For the text-containing cell, return its midpoint in (x, y) coordinate format. 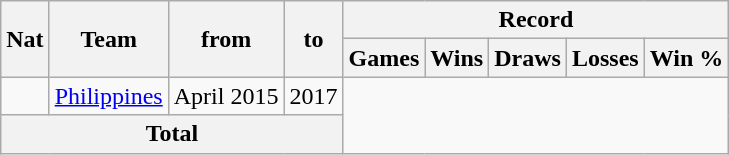
Nat (25, 39)
Games (384, 58)
Team (108, 39)
Total (172, 134)
2017 (314, 96)
from (226, 39)
Wins (457, 58)
Losses (605, 58)
Record (536, 20)
to (314, 39)
Philippines (108, 96)
Draws (528, 58)
Win % (686, 58)
April 2015 (226, 96)
